Provide the (X, Y) coordinate of the cell's center where the given text is located.  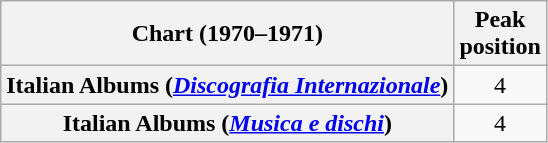
Chart (1970–1971) (228, 34)
Italian Albums (Musica e dischi) (228, 123)
Italian Albums (Discografia Internazionale) (228, 85)
Peakposition (500, 34)
